Search for the cell housing the specified text and yield its (x, y) center coordinate. 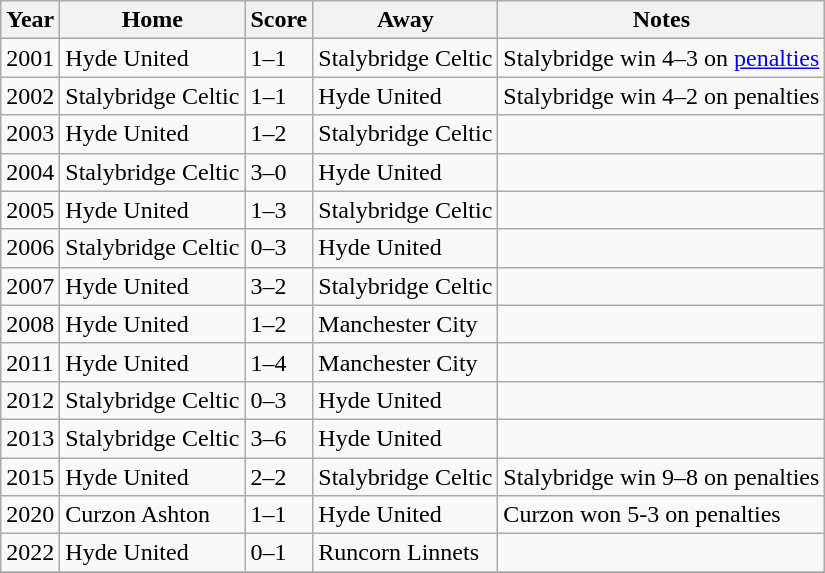
2006 (30, 248)
2011 (30, 362)
2–2 (279, 477)
0–1 (279, 553)
2022 (30, 553)
Curzon Ashton (152, 515)
2013 (30, 438)
2007 (30, 286)
3–0 (279, 172)
2015 (30, 477)
Stalybridge win 9–8 on penalties (662, 477)
Curzon won 5-3 on penalties (662, 515)
1–4 (279, 362)
Stalybridge win 4–2 on penalties (662, 96)
Runcorn Linnets (406, 553)
Away (406, 20)
Year (30, 20)
Notes (662, 20)
Home (152, 20)
2012 (30, 400)
2001 (30, 58)
2002 (30, 96)
3–6 (279, 438)
Score (279, 20)
Stalybridge win 4–3 on penalties (662, 58)
3–2 (279, 286)
2008 (30, 324)
1–3 (279, 210)
2004 (30, 172)
2020 (30, 515)
2005 (30, 210)
2003 (30, 134)
